Return [x, y] of the center of cell containing provided text 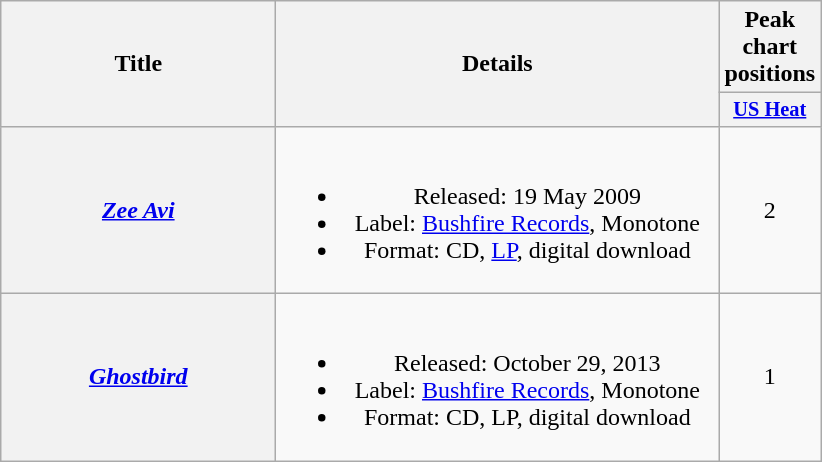
Released: 19 May 2009Label: Bushfire Records, MonotoneFormat: CD, LP, digital download [498, 210]
US Heat [770, 110]
Details [498, 64]
Ghostbird [138, 378]
Released: October 29, 2013Label: Bushfire Records, MonotoneFormat: CD, LP, digital download [498, 378]
Peak chart positions [770, 47]
1 [770, 378]
Title [138, 64]
2 [770, 210]
Zee Avi [138, 210]
